Provide the [X, Y] coordinate of the cell's center where the given text is located.  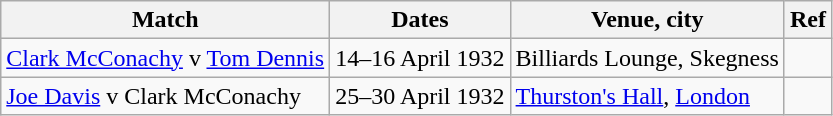
Joe Davis v Clark McConachy [166, 96]
Billiards Lounge, Skegness [647, 58]
Clark McConachy v Tom Dennis [166, 58]
Match [166, 20]
14–16 April 1932 [420, 58]
Thurston's Hall, London [647, 96]
Venue, city [647, 20]
25–30 April 1932 [420, 96]
Dates [420, 20]
Ref [808, 20]
